Locate the cell with the specified text and output its (X, Y) center coordinate. 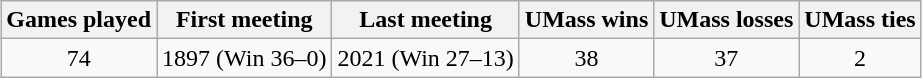
2 (860, 58)
2021 (Win 27–13) (426, 58)
37 (726, 58)
Last meeting (426, 20)
UMass ties (860, 20)
Games played (79, 20)
UMass wins (586, 20)
1897 (Win 36–0) (244, 58)
UMass losses (726, 20)
First meeting (244, 20)
74 (79, 58)
38 (586, 58)
